Determine the [x, y] coordinate at the center of the cell enclosing the given text.  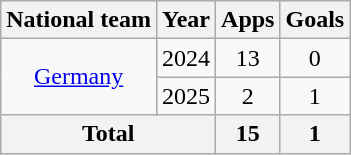
Germany [79, 77]
Goals [315, 20]
Apps [248, 20]
15 [248, 134]
13 [248, 58]
2 [248, 96]
Total [108, 134]
2025 [186, 96]
Year [186, 20]
National team [79, 20]
2024 [186, 58]
0 [315, 58]
